Locate the cell with the specified text and output its (x, y) center coordinate. 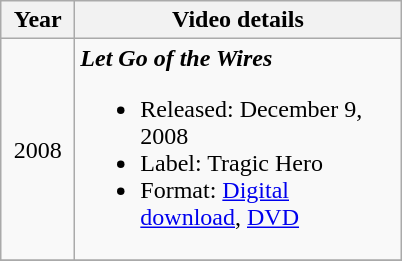
Video details (238, 20)
2008 (38, 150)
Year (38, 20)
Let Go of the WiresReleased: December 9, 2008Label: Tragic HeroFormat: Digital download, DVD (238, 150)
